Pinpoint the cell where the given text exists, returning its [X, Y] midpoint coordinate. 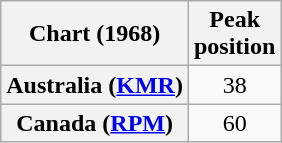
60 [234, 123]
Canada (RPM) [95, 123]
Peakposition [234, 34]
Chart (1968) [95, 34]
38 [234, 85]
Australia (KMR) [95, 85]
